Scan for the cell matching the given text and deliver its [x, y] coordinate at center. 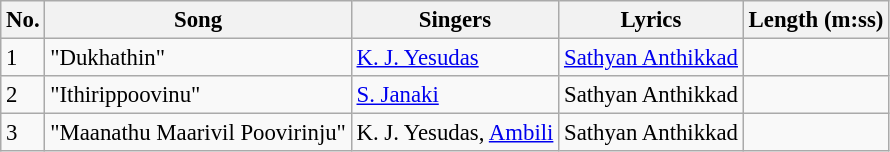
K. J. Yesudas, Ambili [454, 133]
S. Janaki [454, 95]
"Ithirippoovinu" [198, 95]
Singers [454, 20]
No. [23, 20]
Length (m:ss) [816, 20]
Song [198, 20]
"Maanathu Maarivil Poovirinju" [198, 133]
"Dukhathin" [198, 58]
2 [23, 95]
K. J. Yesudas [454, 58]
3 [23, 133]
Lyrics [652, 20]
1 [23, 58]
